Scan for the cell matching the given text and deliver its (X, Y) coordinate at center. 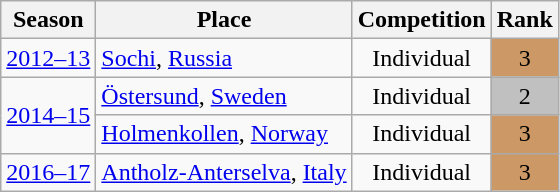
Sochi, Russia (224, 58)
Rank (524, 20)
Holmenkollen, Norway (224, 134)
Östersund, Sweden (224, 96)
2 (524, 96)
2016–17 (48, 172)
Place (224, 20)
Season (48, 20)
Competition (422, 20)
2012–13 (48, 58)
Antholz-Anterselva, Italy (224, 172)
2014–15 (48, 115)
